Provide the [x, y] coordinate of the cell's center where the given text is located.  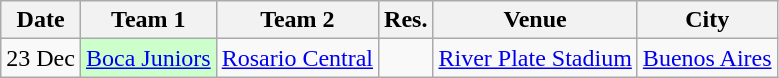
Team 2 [297, 20]
Res. [406, 20]
Buenos Aires [707, 58]
Rosario Central [297, 58]
Venue [535, 20]
River Plate Stadium [535, 58]
23 Dec [41, 58]
City [707, 20]
Team 1 [148, 20]
Date [41, 20]
Boca Juniors [148, 58]
